Find where the given text appears and provide that cell's center as (X, Y) coordinate. 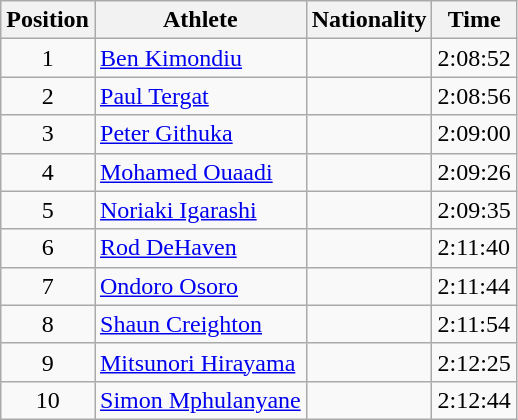
10 (48, 400)
Nationality (369, 20)
Time (474, 20)
4 (48, 172)
2:09:35 (474, 210)
2 (48, 96)
Position (48, 20)
Rod DeHaven (200, 248)
7 (48, 286)
Paul Tergat (200, 96)
2:12:44 (474, 400)
2:11:40 (474, 248)
Noriaki Igarashi (200, 210)
2:11:44 (474, 286)
2:12:25 (474, 362)
6 (48, 248)
Ondoro Osoro (200, 286)
Peter Githuka (200, 134)
Mitsunori Hirayama (200, 362)
2:08:56 (474, 96)
Shaun Creighton (200, 324)
Mohamed Ouaadi (200, 172)
2:11:54 (474, 324)
Simon Mphulanyane (200, 400)
Athlete (200, 20)
3 (48, 134)
2:09:00 (474, 134)
2:09:26 (474, 172)
2:08:52 (474, 58)
9 (48, 362)
8 (48, 324)
Ben Kimondiu (200, 58)
1 (48, 58)
5 (48, 210)
